Determine the (x, y) coordinate at the center of the cell enclosing the given text.  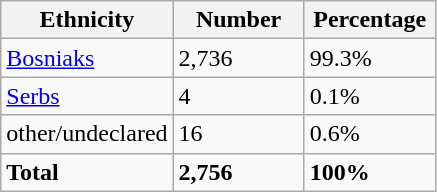
Total (87, 172)
100% (370, 172)
0.6% (370, 134)
2,736 (238, 58)
Serbs (87, 96)
2,756 (238, 172)
16 (238, 134)
Ethnicity (87, 20)
4 (238, 96)
Number (238, 20)
other/undeclared (87, 134)
Bosniaks (87, 58)
Percentage (370, 20)
0.1% (370, 96)
99.3% (370, 58)
